Scan for the cell matching the given text and deliver its [X, Y] coordinate at center. 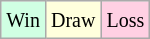
Win [24, 20]
Loss [126, 20]
Draw [72, 20]
